Return the (x, y) coordinate for the center point of the cell that contains the specified text.  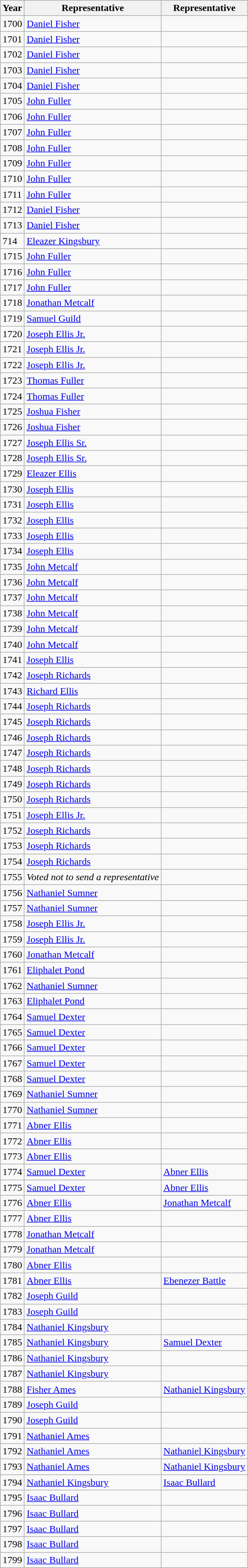
1799 (12, 1560)
1794 (12, 1482)
1708 (12, 148)
1740 (12, 644)
1716 (12, 272)
1727 (12, 442)
1721 (12, 349)
1750 (12, 799)
1709 (12, 163)
1747 (12, 753)
1726 (12, 427)
1706 (12, 117)
1769 (12, 1094)
1776 (12, 1203)
1771 (12, 1125)
1773 (12, 1156)
1781 (12, 1281)
1791 (12, 1435)
1700 (12, 24)
714 (12, 241)
1753 (12, 846)
1772 (12, 1141)
1780 (12, 1265)
1717 (12, 287)
1739 (12, 629)
1731 (12, 505)
1789 (12, 1405)
1786 (12, 1358)
1760 (12, 955)
1759 (12, 939)
1735 (12, 567)
Eleazer Kingsbury (93, 241)
1749 (12, 784)
1795 (12, 1498)
1724 (12, 396)
1798 (12, 1544)
1790 (12, 1420)
1766 (12, 1048)
1777 (12, 1219)
1734 (12, 551)
1758 (12, 923)
1761 (12, 970)
1743 (12, 691)
1701 (12, 39)
1784 (12, 1327)
1768 (12, 1079)
1792 (12, 1451)
1733 (12, 536)
1742 (12, 675)
1732 (12, 520)
Year (12, 8)
1736 (12, 582)
1746 (12, 738)
1704 (12, 86)
1796 (12, 1513)
1756 (12, 892)
Samuel Guild (93, 318)
1765 (12, 1032)
1712 (12, 210)
1720 (12, 334)
1723 (12, 380)
1774 (12, 1172)
1752 (12, 830)
1783 (12, 1312)
1737 (12, 598)
1755 (12, 877)
1779 (12, 1250)
1770 (12, 1110)
1715 (12, 256)
1730 (12, 489)
1775 (12, 1188)
1745 (12, 722)
1705 (12, 101)
1751 (12, 815)
1702 (12, 55)
1710 (12, 179)
1782 (12, 1296)
Voted not to send a representative (93, 877)
1718 (12, 303)
1788 (12, 1389)
1787 (12, 1374)
1762 (12, 986)
1713 (12, 225)
1764 (12, 1017)
1778 (12, 1234)
1748 (12, 769)
1703 (12, 70)
1744 (12, 707)
1722 (12, 365)
1757 (12, 908)
1728 (12, 458)
1707 (12, 132)
1729 (12, 474)
Richard Ellis (93, 691)
Fisher Ames (93, 1389)
Eleazer Ellis (93, 474)
1754 (12, 861)
1738 (12, 613)
1719 (12, 318)
1767 (12, 1063)
1793 (12, 1467)
1763 (12, 1001)
1785 (12, 1343)
1711 (12, 194)
1797 (12, 1529)
1725 (12, 411)
1741 (12, 660)
Ebenezer Battle (204, 1281)
